Locate the cell with the specified text and output its (X, Y) center coordinate. 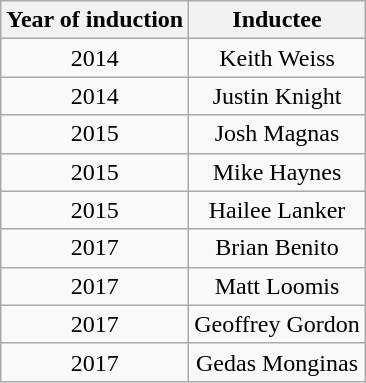
Geoffrey Gordon (278, 324)
Keith Weiss (278, 58)
Justin Knight (278, 96)
Year of induction (95, 20)
Hailee Lanker (278, 210)
Gedas Monginas (278, 362)
Brian Benito (278, 248)
Josh Magnas (278, 134)
Mike Haynes (278, 172)
Inductee (278, 20)
Matt Loomis (278, 286)
